Determine the [x, y] coordinate at the center of the cell enclosing the given text.  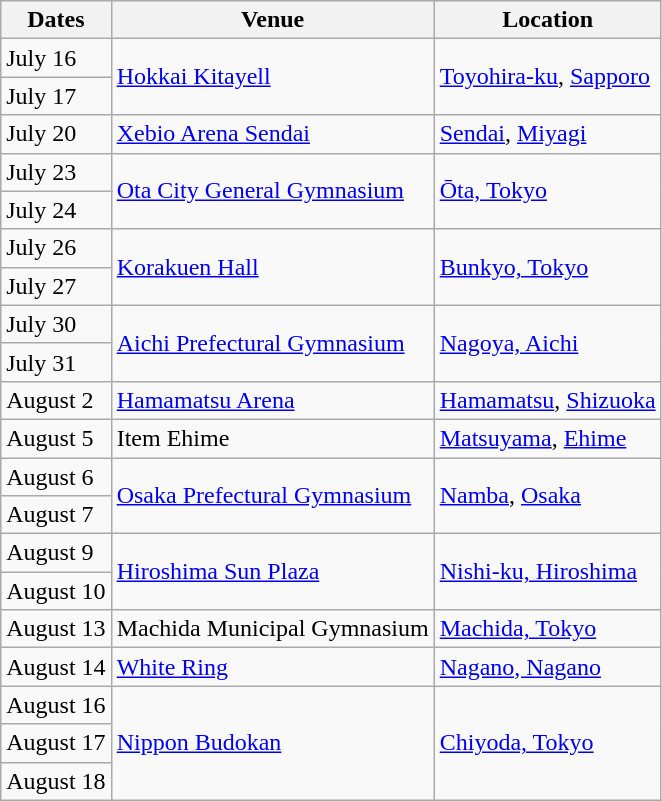
July 20 [56, 134]
Item Ehime [272, 438]
Dates [56, 20]
Machida, Tokyo [548, 629]
Sendai, Miyagi [548, 134]
July 17 [56, 96]
Toyohira-ku, Sapporo [548, 77]
Osaka Prefectural Gymnasium [272, 496]
August 6 [56, 477]
Hokkai Kitayell [272, 77]
Korakuen Hall [272, 267]
July 24 [56, 210]
August 17 [56, 743]
July 16 [56, 58]
Ota City General Gymnasium [272, 191]
Nagano, Nagano [548, 667]
July 26 [56, 248]
July 30 [56, 324]
Matsuyama, Ehime [548, 438]
Ōta, Tokyo [548, 191]
Nippon Budokan [272, 743]
Hamamatsu Arena [272, 400]
August 5 [56, 438]
July 27 [56, 286]
August 13 [56, 629]
Xebio Arena Sendai [272, 134]
White Ring [272, 667]
Location [548, 20]
Chiyoda, Tokyo [548, 743]
Hiroshima Sun Plaza [272, 572]
August 16 [56, 705]
Hamamatsu, Shizuoka [548, 400]
August 2 [56, 400]
August 9 [56, 553]
Bunkyo, Tokyo [548, 267]
August 10 [56, 591]
July 31 [56, 362]
Nishi-ku, Hiroshima [548, 572]
August 14 [56, 667]
August 7 [56, 515]
Nagoya, Aichi [548, 343]
Machida Municipal Gymnasium [272, 629]
August 18 [56, 781]
July 23 [56, 172]
Namba, Osaka [548, 496]
Venue [272, 20]
Aichi Prefectural Gymnasium [272, 343]
